Capture the cell that displays the provided text and extract its [X, Y] central coordinate. 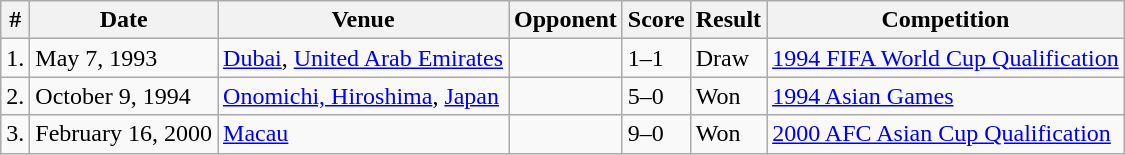
1. [16, 58]
Venue [364, 20]
5–0 [656, 96]
Draw [728, 58]
9–0 [656, 134]
# [16, 20]
Macau [364, 134]
October 9, 1994 [124, 96]
Opponent [566, 20]
1–1 [656, 58]
2000 AFC Asian Cup Qualification [946, 134]
Competition [946, 20]
Result [728, 20]
February 16, 2000 [124, 134]
Dubai, United Arab Emirates [364, 58]
1994 FIFA World Cup Qualification [946, 58]
Score [656, 20]
3. [16, 134]
1994 Asian Games [946, 96]
Onomichi, Hiroshima, Japan [364, 96]
May 7, 1993 [124, 58]
Date [124, 20]
2. [16, 96]
